Detect which cell encompasses the target text, then output its [X, Y] center coordinate. 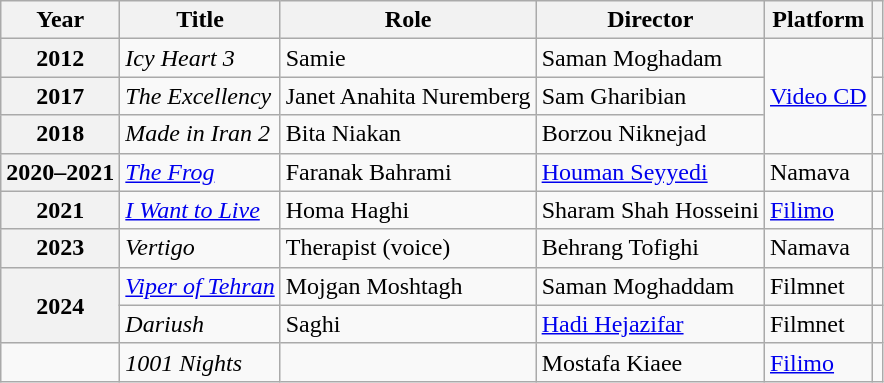
2020–2021 [60, 172]
Faranak Bahrami [408, 172]
I Want to Live [200, 210]
Bita Niakan [408, 134]
Janet Anahita Nuremberg [408, 96]
2017 [60, 96]
Vertigo [200, 248]
Video CD [818, 96]
Mostafa Kiaee [650, 362]
Year [60, 20]
Platform [818, 20]
Borzou Niknejad [650, 134]
2023 [60, 248]
Viper of Tehran [200, 286]
Saman Moghaddam [650, 286]
The Frog [200, 172]
Saman Moghadam [650, 58]
Mojgan Moshtagh [408, 286]
Role [408, 20]
2024 [60, 305]
Hadi Hejazifar [650, 324]
Saghi [408, 324]
Made in Iran 2 [200, 134]
Therapist (voice) [408, 248]
Behrang Tofighi [650, 248]
Houman Seyyedi [650, 172]
2018 [60, 134]
Icy Heart 3 [200, 58]
Homa Haghi [408, 210]
Director [650, 20]
2012 [60, 58]
Samie [408, 58]
Sam Gharibian [650, 96]
Dariush [200, 324]
Title [200, 20]
The Excellency [200, 96]
Sharam Shah Hosseini [650, 210]
2021 [60, 210]
1001 Nights [200, 362]
